Pinpoint the cell where the given text exists, returning its (X, Y) midpoint coordinate. 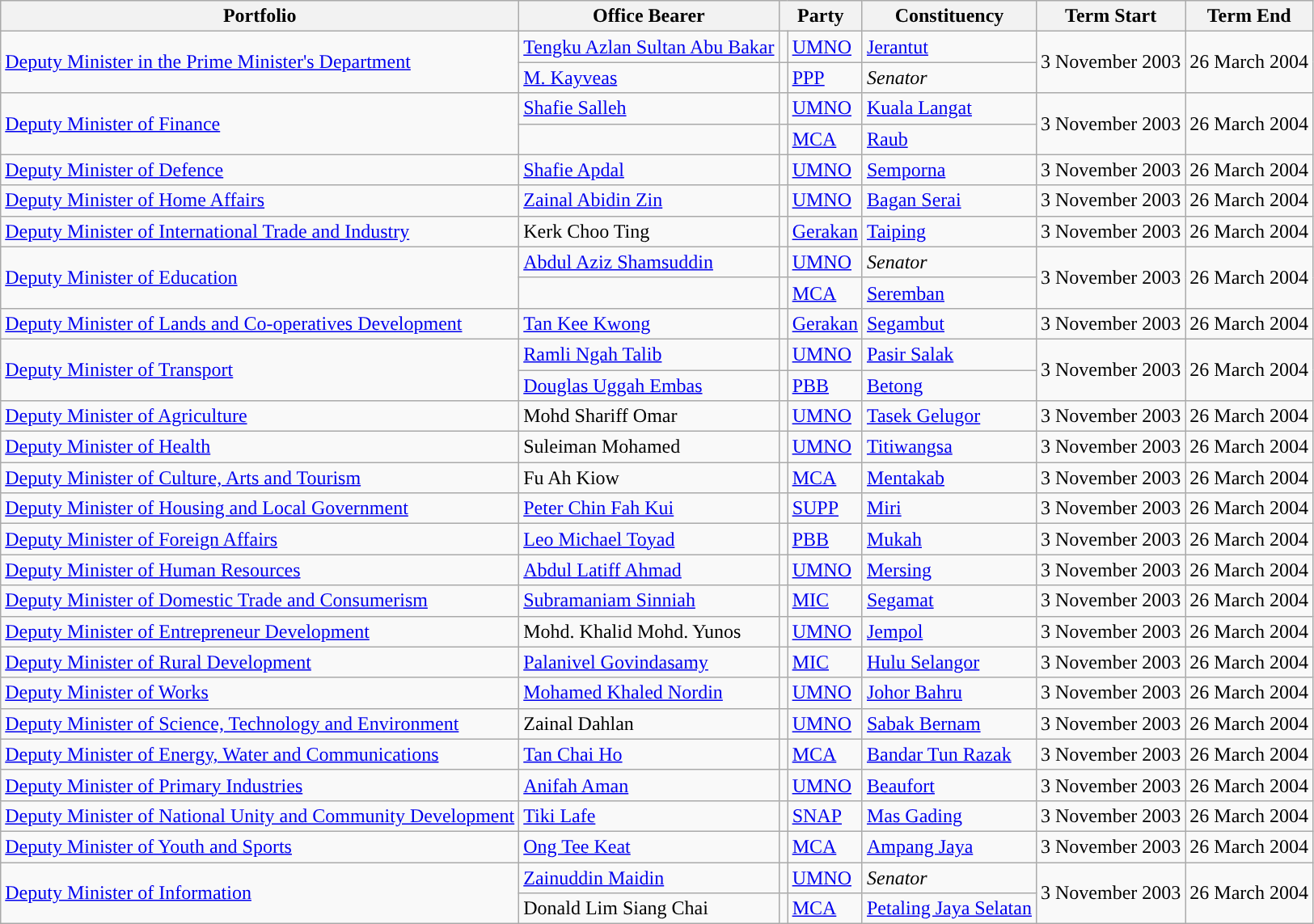
Mohd. Khalid Mohd. Yunos (649, 631)
Douglas Uggah Embas (649, 386)
Miri (949, 508)
Kuala Langat (949, 108)
Leo Michael Toyad (649, 539)
Peter Chin Fah Kui (649, 508)
Johor Bahru (949, 693)
Jempol (949, 631)
Taiping (949, 231)
Deputy Minister of Human Resources (260, 570)
Party (820, 16)
Deputy Minister of Science, Technology and Environment (260, 724)
Fu Ah Kiow (649, 478)
Subramaniam Sinniah (649, 601)
Tan Chai Ho (649, 754)
Deputy Minister of Defence (260, 170)
Kerk Choo Ting (649, 231)
Deputy Minister of Information (260, 892)
Sabak Bernam (949, 724)
Deputy Minister of Works (260, 693)
Mas Gading (949, 816)
Zainal Dahlan (649, 724)
Bandar Tun Razak (949, 754)
Donald Lim Siang Chai (649, 909)
PPP (825, 78)
Titiwangsa (949, 447)
Deputy Minister of Lands and Co-operatives Development (260, 323)
Mersing (949, 570)
Deputy Minister of Entrepreneur Development (260, 631)
Ampang Jaya (949, 846)
Raub (949, 139)
Term End (1249, 16)
Bagan Serai (949, 200)
Deputy Minister in the Prime Minister's Department (260, 62)
Deputy Minister of Health (260, 447)
Mukah (949, 539)
Tan Kee Kwong (649, 323)
Deputy Minister of Energy, Water and Communications (260, 754)
Deputy Minister of Finance (260, 124)
Seremban (949, 293)
Anifah Aman (649, 785)
Deputy Minister of International Trade and Industry (260, 231)
Shafie Apdal (649, 170)
Deputy Minister of Transport (260, 369)
Zainal Abidin Zin (649, 200)
SNAP (825, 816)
Mohamed Khaled Nordin (649, 693)
Abdul Aziz Shamsuddin (649, 262)
Deputy Minister of Housing and Local Government (260, 508)
Segambut (949, 323)
Deputy Minister of Rural Development (260, 662)
Deputy Minister of Youth and Sports (260, 846)
Abdul Latiff Ahmad (649, 570)
Jerantut (949, 47)
Deputy Minister of Primary Industries (260, 785)
Palanivel Govindasamy (649, 662)
Zainuddin Maidin (649, 877)
Ong Tee Keat (649, 846)
Deputy Minister of Education (260, 277)
Tasek Gelugor (949, 416)
Deputy Minister of Home Affairs (260, 200)
Mentakab (949, 478)
Term Start (1110, 16)
Portfolio (260, 16)
Deputy Minister of National Unity and Community Development (260, 816)
Mohd Shariff Omar (649, 416)
M. Kayveas (649, 78)
Betong (949, 386)
Deputy Minister of Culture, Arts and Tourism (260, 478)
Office Bearer (649, 16)
Tiki Lafe (649, 816)
Shafie Salleh (649, 108)
Deputy Minister of Agriculture (260, 416)
Petaling Jaya Selatan (949, 909)
Suleiman Mohamed (649, 447)
Segamat (949, 601)
Deputy Minister of Domestic Trade and Consumerism (260, 601)
Constituency (949, 16)
Tengku Azlan Sultan Abu Bakar (649, 47)
Hulu Selangor (949, 662)
Ramli Ngah Talib (649, 354)
Deputy Minister of Foreign Affairs (260, 539)
Beaufort (949, 785)
Pasir Salak (949, 354)
SUPP (825, 508)
Semporna (949, 170)
